Detect which cell encompasses the target text, then output its (x, y) center coordinate. 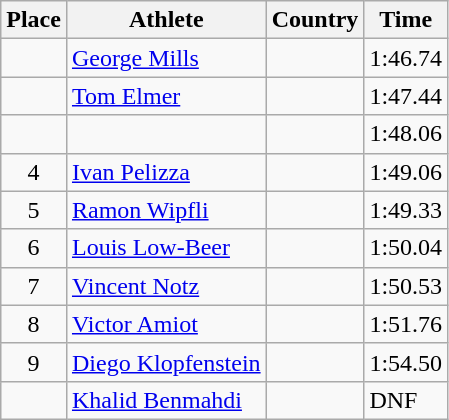
9 (34, 362)
Place (34, 20)
DNF (406, 400)
8 (34, 324)
1:49.06 (406, 172)
Tom Elmer (166, 96)
1:54.50 (406, 362)
George Mills (166, 58)
Country (315, 20)
Khalid Benmahdi (166, 400)
1:50.04 (406, 248)
Athlete (166, 20)
Time (406, 20)
1:49.33 (406, 210)
1:50.53 (406, 286)
1:47.44 (406, 96)
Louis Low-Beer (166, 248)
1:46.74 (406, 58)
7 (34, 286)
4 (34, 172)
Ramon Wipfli (166, 210)
Ivan Pelizza (166, 172)
1:48.06 (406, 134)
6 (34, 248)
1:51.76 (406, 324)
5 (34, 210)
Diego Klopfenstein (166, 362)
Vincent Notz (166, 286)
Victor Amiot (166, 324)
